Provide the [X, Y] coordinate of the cell's center where the given text is located.  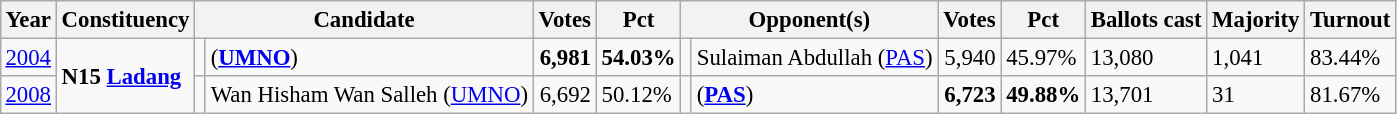
2004 [28, 57]
6,723 [970, 95]
(PAS) [814, 95]
1,041 [1256, 57]
Turnout [1350, 20]
N15 Ladang [125, 76]
49.88% [1044, 95]
Candidate [364, 20]
(UMNO) [369, 57]
6,981 [564, 57]
13,701 [1146, 95]
2008 [28, 95]
Sulaiman Abdullah (PAS) [814, 57]
50.12% [638, 95]
Year [28, 20]
13,080 [1146, 57]
54.03% [638, 57]
6,692 [564, 95]
Opponent(s) [810, 20]
Ballots cast [1146, 20]
Wan Hisham Wan Salleh (UMNO) [369, 95]
Majority [1256, 20]
45.97% [1044, 57]
83.44% [1350, 57]
Constituency [125, 20]
5,940 [970, 57]
31 [1256, 95]
81.67% [1350, 95]
